Identify which cell holds the provided text, then report its (x, y) central coordinate. 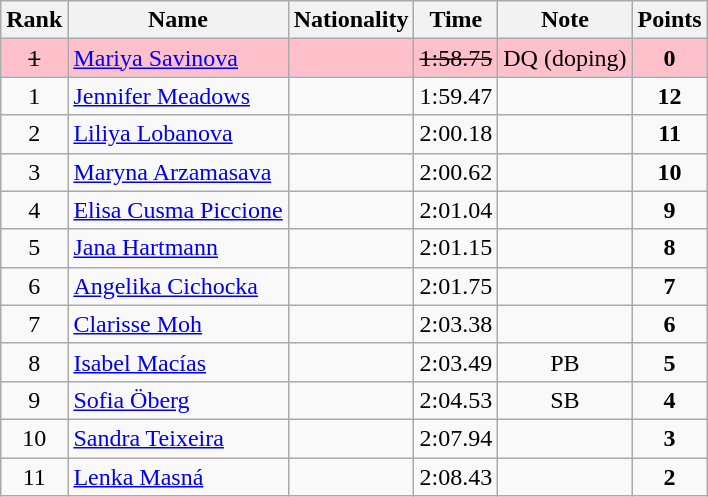
Clarisse Moh (178, 324)
Liliya Lobanova (178, 134)
Mariya Savinova (178, 58)
2:01.75 (456, 286)
Note (565, 20)
2:01.15 (456, 248)
Isabel Macías (178, 362)
Name (178, 20)
2:08.43 (456, 477)
1:59.47 (456, 96)
Nationality (351, 20)
PB (565, 362)
Maryna Arzamasava (178, 172)
Rank (34, 20)
2:03.38 (456, 324)
Jennifer Meadows (178, 96)
2:07.94 (456, 438)
1:58.75 (456, 58)
2:03.49 (456, 362)
2:00.18 (456, 134)
DQ (doping) (565, 58)
Lenka Masná (178, 477)
12 (670, 96)
Sofia Öberg (178, 400)
Points (670, 20)
Sandra Teixeira (178, 438)
Jana Hartmann (178, 248)
2:04.53 (456, 400)
2:01.04 (456, 210)
SB (565, 400)
Elisa Cusma Piccione (178, 210)
Time (456, 20)
Angelika Cichocka (178, 286)
2:00.62 (456, 172)
0 (670, 58)
